Identify which cell holds the provided text, then report its [x, y] central coordinate. 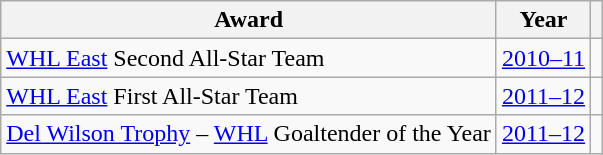
2010–11 [543, 58]
WHL East First All-Star Team [249, 96]
Year [543, 20]
Del Wilson Trophy – WHL Goaltender of the Year [249, 134]
Award [249, 20]
WHL East Second All-Star Team [249, 58]
